Identify which cell holds the provided text, then report its [x, y] central coordinate. 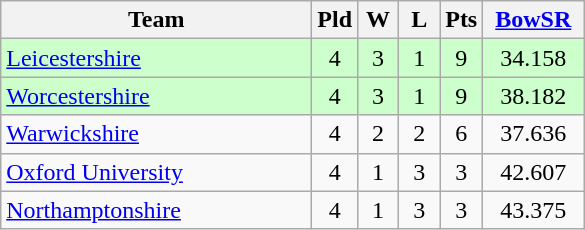
Pts [462, 20]
Worcestershire [156, 96]
38.182 [534, 96]
43.375 [534, 210]
Warwickshire [156, 134]
Leicestershire [156, 58]
34.158 [534, 58]
6 [462, 134]
42.607 [534, 172]
BowSR [534, 20]
Team [156, 20]
Oxford University [156, 172]
Northamptonshire [156, 210]
L [420, 20]
W [378, 20]
Pld [335, 20]
37.636 [534, 134]
